Locate the cell with the specified text and output its (X, Y) center coordinate. 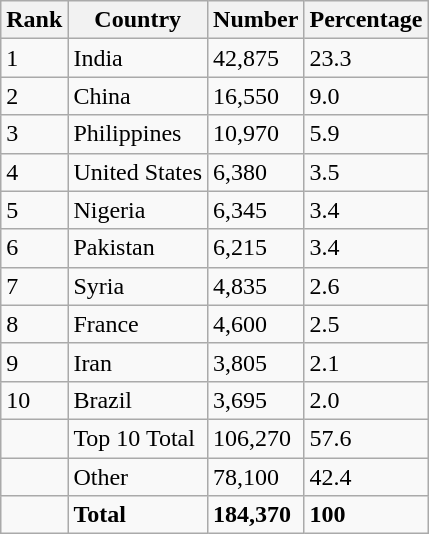
9 (34, 362)
4 (34, 172)
23.3 (366, 58)
India (138, 58)
10,970 (256, 134)
Iran (138, 362)
106,270 (256, 438)
2.6 (366, 286)
Country (138, 20)
France (138, 324)
2.1 (366, 362)
5 (34, 210)
6,380 (256, 172)
10 (34, 400)
Pakistan (138, 248)
3 (34, 134)
6,215 (256, 248)
3,695 (256, 400)
5.9 (366, 134)
42.4 (366, 477)
4,835 (256, 286)
China (138, 96)
2 (34, 96)
78,100 (256, 477)
3,805 (256, 362)
4,600 (256, 324)
Total (138, 515)
Syria (138, 286)
184,370 (256, 515)
Brazil (138, 400)
6,345 (256, 210)
3.5 (366, 172)
6 (34, 248)
7 (34, 286)
Philippines (138, 134)
Other (138, 477)
100 (366, 515)
Number (256, 20)
Nigeria (138, 210)
1 (34, 58)
Percentage (366, 20)
Top 10 Total (138, 438)
2.5 (366, 324)
United States (138, 172)
8 (34, 324)
16,550 (256, 96)
57.6 (366, 438)
Rank (34, 20)
9.0 (366, 96)
2.0 (366, 400)
42,875 (256, 58)
